From the cell containing the given text, extract its center point as (X, Y) coordinate. 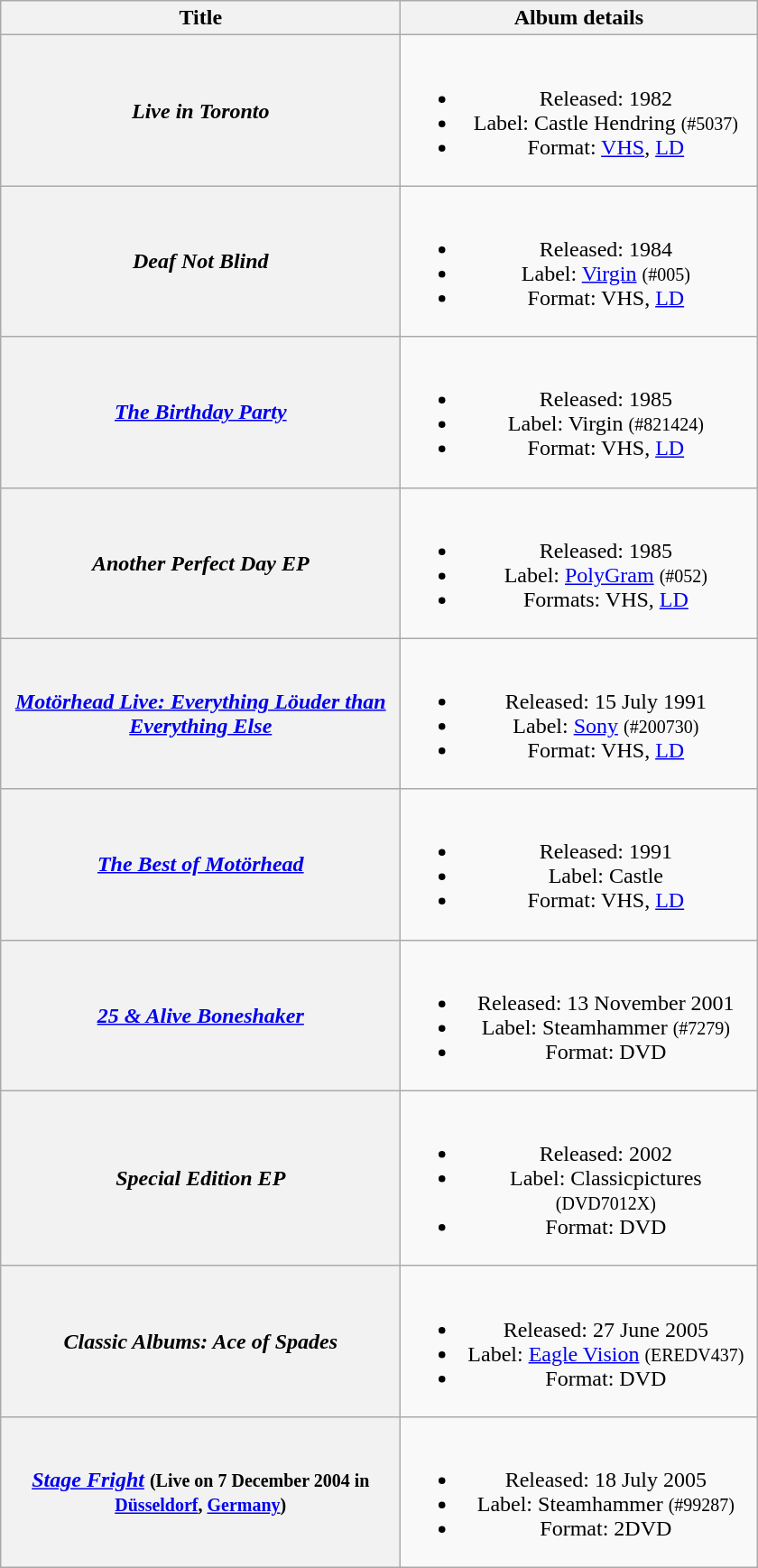
Stage Fright (Live on 7 December 2004 in Düsseldorf, Germany) (200, 1491)
The Birthday Party (200, 412)
Released: 1985Label: PolyGram (#052)Formats: VHS, LD (579, 563)
Deaf Not Blind (200, 262)
Live in Toronto (200, 110)
Another Perfect Day EP (200, 563)
Released: 1991Label: CastleFormat: VHS, LD (579, 865)
The Best of Motörhead (200, 865)
Released: 1984Label: Virgin (#005)Format: VHS, LD (579, 262)
Motörhead Live: Everything Löuder than Everything Else (200, 713)
Released: 18 July 2005Label: Steamhammer (#99287)Format: 2DVD (579, 1491)
Classic Albums: Ace of Spades (200, 1341)
25 & Alive Boneshaker (200, 1015)
Title (200, 18)
Album details (579, 18)
Released: 2002Label: Classicpictures (DVD7012X)Format: DVD (579, 1178)
Released: 1982Label: Castle Hendring (#5037)Format: VHS, LD (579, 110)
Released: 15 July 1991Label: Sony (#200730)Format: VHS, LD (579, 713)
Special Edition EP (200, 1178)
Released: 1985Label: Virgin (#821424)Format: VHS, LD (579, 412)
Released: 13 November 2001Label: Steamhammer (#7279)Format: DVD (579, 1015)
Released: 27 June 2005Label: Eagle Vision (EREDV437)Format: DVD (579, 1341)
